Find where the given text appears and provide that cell's center as [x, y] coordinate. 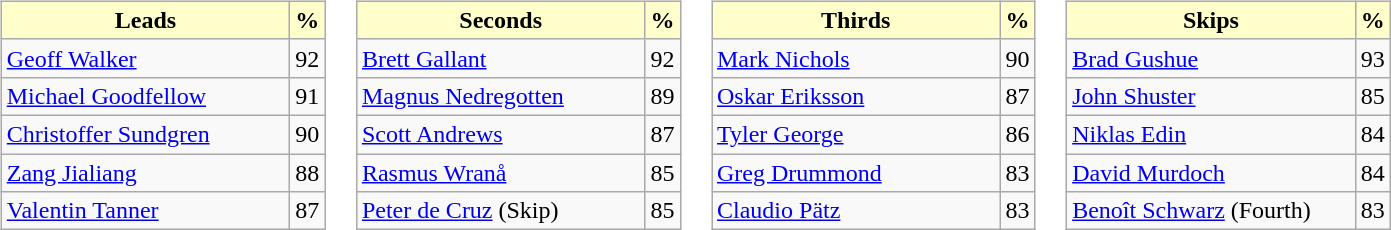
Seconds [500, 20]
88 [308, 173]
Michael Goodfellow [146, 96]
89 [662, 96]
Valentin Tanner [146, 211]
Scott Andrews [500, 134]
Rasmus Wranå [500, 173]
93 [1372, 58]
Magnus Nedregotten [500, 96]
Zang Jialiang [146, 173]
Greg Drummond [856, 173]
Claudio Pätz [856, 211]
86 [1018, 134]
Leads [146, 20]
Brad Gushue [1212, 58]
Thirds [856, 20]
Benoît Schwarz (Fourth) [1212, 211]
Brett Gallant [500, 58]
Tyler George [856, 134]
Geoff Walker [146, 58]
Christoffer Sundgren [146, 134]
Skips [1212, 20]
John Shuster [1212, 96]
Niklas Edin [1212, 134]
David Murdoch [1212, 173]
91 [308, 96]
Peter de Cruz (Skip) [500, 211]
Oskar Eriksson [856, 96]
Mark Nichols [856, 58]
